Capture the cell that displays the provided text and extract its [x, y] central coordinate. 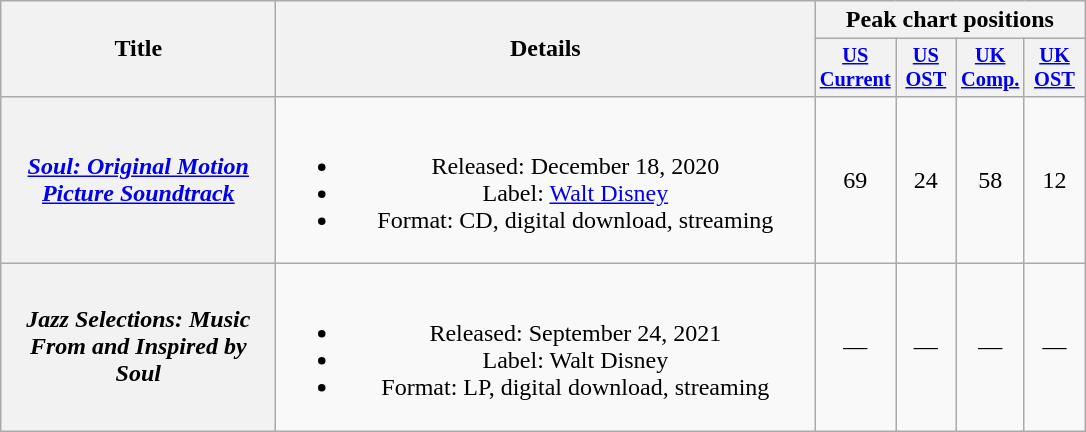
USCurrent [856, 68]
USOST [926, 68]
UKComp. [990, 68]
Details [546, 49]
Peak chart positions [950, 20]
Released: September 24, 2021Label: Walt DisneyFormat: LP, digital download, streaming [546, 348]
Released: December 18, 2020Label: Walt DisneyFormat: CD, digital download, streaming [546, 180]
12 [1054, 180]
Jazz Selections: Music From and Inspired by Soul [138, 348]
Soul: Original Motion Picture Soundtrack [138, 180]
Title [138, 49]
58 [990, 180]
24 [926, 180]
UKOST [1054, 68]
69 [856, 180]
